Return the (X, Y) coordinate for the center point of the cell that contains the specified text.  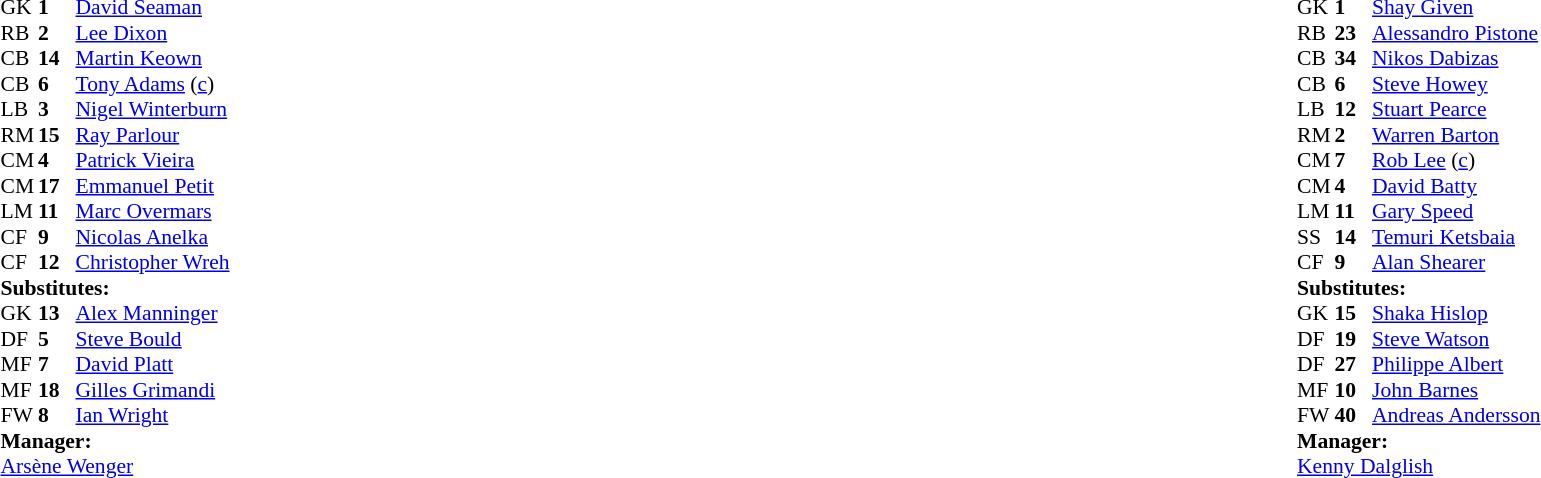
Steve Howey (1456, 84)
Rob Lee (c) (1456, 161)
Patrick Vieira (153, 161)
8 (57, 415)
David Platt (153, 365)
Emmanuel Petit (153, 186)
Philippe Albert (1456, 365)
Marc Overmars (153, 211)
Alex Manninger (153, 313)
5 (57, 339)
Nigel Winterburn (153, 109)
Lee Dixon (153, 33)
Tony Adams (c) (153, 84)
23 (1354, 33)
18 (57, 390)
David Batty (1456, 186)
17 (57, 186)
Nikos Dabizas (1456, 59)
SS (1316, 237)
Christopher Wreh (153, 263)
Warren Barton (1456, 135)
Shaka Hislop (1456, 313)
19 (1354, 339)
Andreas Andersson (1456, 415)
10 (1354, 390)
Martin Keown (153, 59)
3 (57, 109)
Gilles Grimandi (153, 390)
13 (57, 313)
Steve Watson (1456, 339)
34 (1354, 59)
40 (1354, 415)
Steve Bould (153, 339)
Alan Shearer (1456, 263)
Ray Parlour (153, 135)
Ian Wright (153, 415)
Gary Speed (1456, 211)
Alessandro Pistone (1456, 33)
Stuart Pearce (1456, 109)
27 (1354, 365)
Temuri Ketsbaia (1456, 237)
John Barnes (1456, 390)
Nicolas Anelka (153, 237)
